Extract the (X, Y) coordinate from the center of the cell holding the provided text.  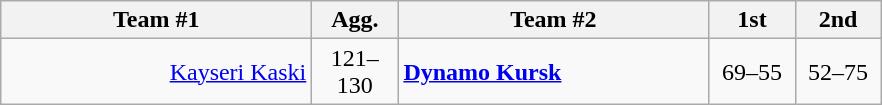
2nd (838, 20)
Dynamo Kursk (554, 72)
69–55 (752, 72)
Agg. (355, 20)
121–130 (355, 72)
52–75 (838, 72)
1st (752, 20)
Team #1 (156, 20)
Kayseri Kaski (156, 72)
Team #2 (554, 20)
